Capture the cell that displays the provided text and extract its [X, Y] central coordinate. 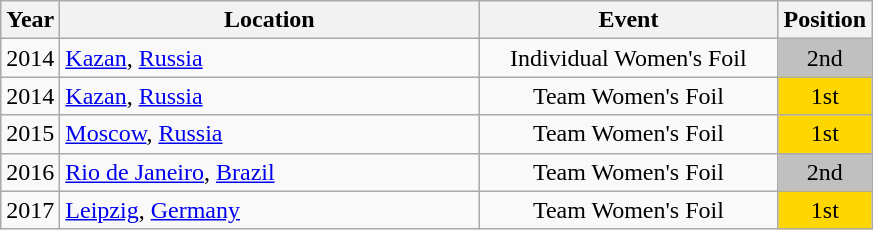
Individual Women's Foil [628, 58]
2016 [30, 172]
Year [30, 20]
Event [628, 20]
Rio de Janeiro, Brazil [270, 172]
Leipzig, Germany [270, 210]
Location [270, 20]
2017 [30, 210]
Position [825, 20]
2015 [30, 134]
Moscow, Russia [270, 134]
